Search for the cell housing the specified text and yield its [X, Y] center coordinate. 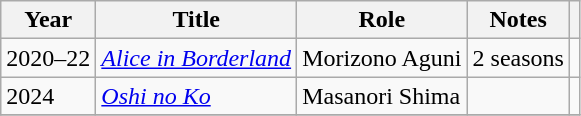
Masanori Shima [382, 96]
2 seasons [518, 58]
2020–22 [48, 58]
Morizono Aguni [382, 58]
Year [48, 20]
Oshi no Ko [196, 96]
Title [196, 20]
2024 [48, 96]
Alice in Borderland [196, 58]
Notes [518, 20]
Role [382, 20]
